Return the (x, y) coordinate for the center point of the cell that contains the specified text.  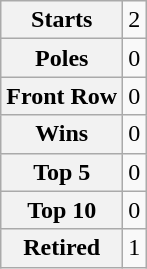
Wins (62, 134)
Front Row (62, 96)
1 (134, 248)
Top 10 (62, 210)
Poles (62, 58)
Top 5 (62, 172)
Retired (62, 248)
Starts (62, 20)
2 (134, 20)
